Find where the given text appears and provide that cell's center as [X, Y] coordinate. 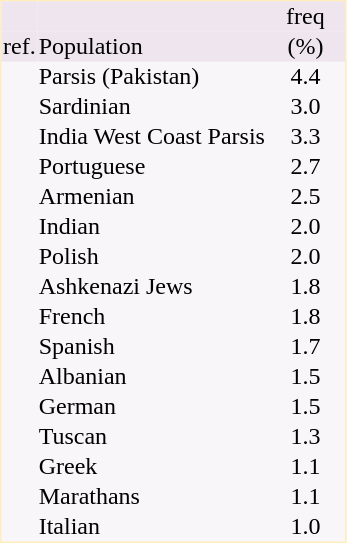
Polish [152, 257]
1.7 [305, 347]
3.3 [305, 137]
Spanish [152, 347]
Sardinian [152, 107]
Albanian [152, 377]
French [152, 317]
2.7 [305, 167]
ref. [20, 47]
2.5 [305, 197]
(%) [305, 47]
Italian [152, 527]
Parsis (Pakistan) [152, 77]
India West Coast Parsis [152, 137]
Indian [152, 227]
Tuscan [152, 437]
1.3 [305, 437]
3.0 [305, 107]
Portuguese [152, 167]
Population [152, 47]
freq [305, 17]
Greek [152, 467]
Armenian [152, 197]
1.0 [305, 527]
German [152, 407]
Ashkenazi Jews [152, 287]
Marathans [152, 497]
4.4 [305, 77]
